Find where the given text appears and provide that cell's center as (X, Y) coordinate. 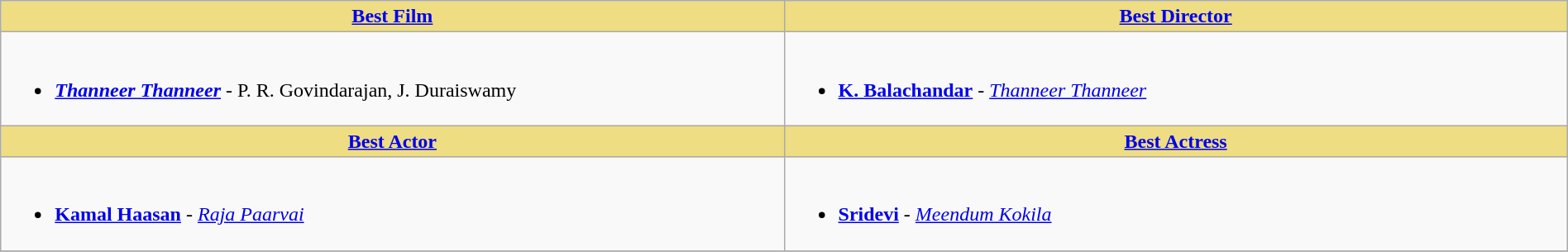
Best Actor (392, 141)
Kamal Haasan - Raja Paarvai (392, 203)
Sridevi - Meendum Kokila (1176, 203)
Best Film (392, 17)
Best Director (1176, 17)
Thanneer Thanneer - P. R. Govindarajan, J. Duraiswamy (392, 79)
K. Balachandar - Thanneer Thanneer (1176, 79)
Best Actress (1176, 141)
